Pinpoint the cell where the given text exists, returning its [X, Y] midpoint coordinate. 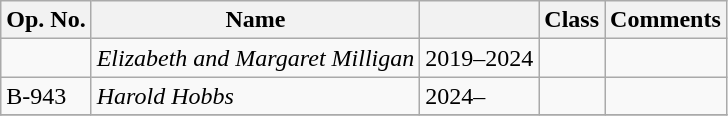
Class [572, 20]
B-943 [46, 96]
Comments [666, 20]
2024– [480, 96]
Name [256, 20]
Elizabeth and Margaret Milligan [256, 58]
Harold Hobbs [256, 96]
Op. No. [46, 20]
2019–2024 [480, 58]
